Output the [x, y] coordinate of the center of the cell containing the given text.  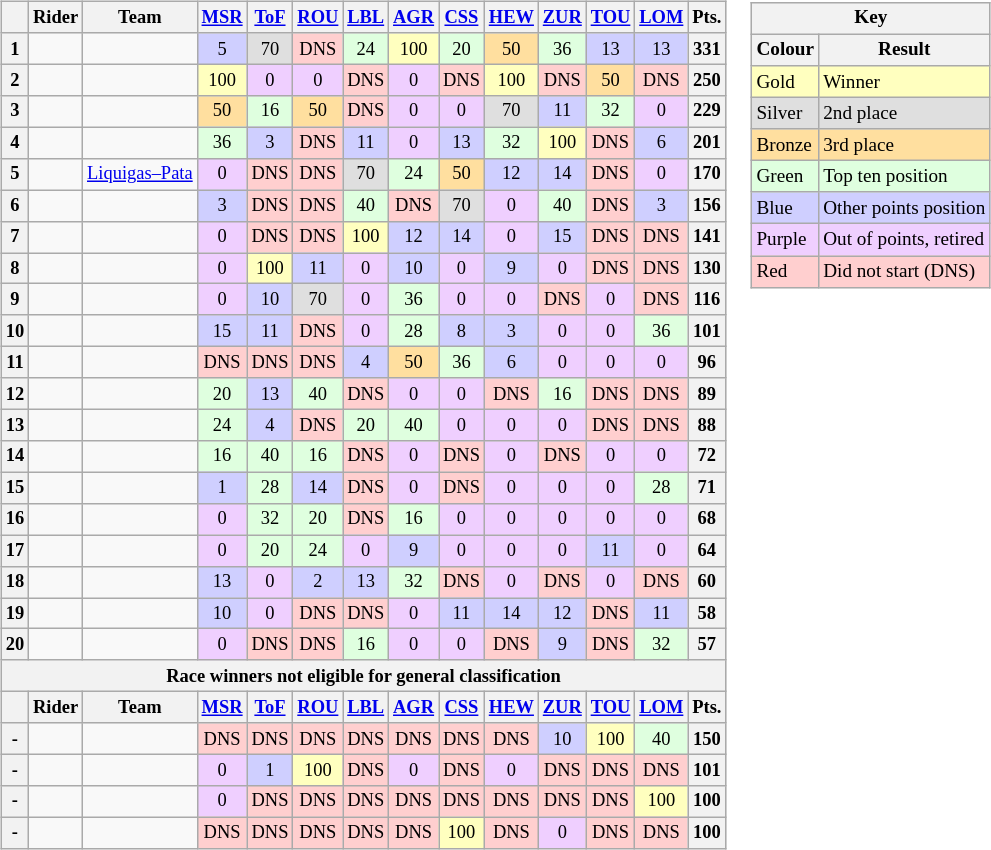
Colour [786, 50]
Race winners not eligible for general classification [364, 676]
60 [707, 582]
3rd place [904, 145]
Key [871, 18]
156 [707, 206]
19 [14, 614]
Top ten position [904, 177]
72 [707, 456]
150 [707, 738]
89 [707, 394]
201 [707, 142]
2nd place [904, 113]
Bronze [786, 145]
Red [786, 272]
18 [14, 582]
71 [707, 488]
57 [707, 644]
Liquigas–Pata [140, 174]
Blue [786, 208]
229 [707, 112]
Green [786, 177]
331 [707, 48]
Out of points, retired [904, 240]
170 [707, 174]
Purple [786, 240]
Gold [786, 82]
7 [14, 236]
250 [707, 80]
Did not start (DNS) [904, 272]
96 [707, 362]
Silver [786, 113]
17 [14, 550]
58 [707, 614]
88 [707, 424]
130 [707, 268]
141 [707, 236]
68 [707, 518]
64 [707, 550]
Result [904, 50]
Winner [904, 82]
116 [707, 300]
Other points position [904, 208]
